Determine the (X, Y) coordinate at the center of the cell enclosing the given text.  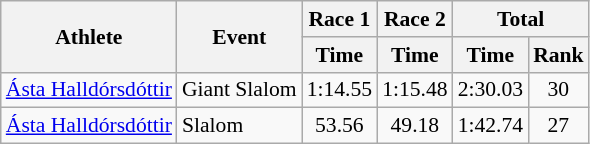
1:42.74 (490, 126)
Giant Slalom (240, 90)
27 (558, 126)
1:14.55 (340, 90)
49.18 (414, 126)
Event (240, 36)
Athlete (89, 36)
Race 2 (414, 19)
Race 1 (340, 19)
Total (521, 19)
Slalom (240, 126)
30 (558, 90)
Rank (558, 55)
1:15.48 (414, 90)
2:30.03 (490, 90)
53.56 (340, 126)
